Locate the cell with the specified text and output its (X, Y) center coordinate. 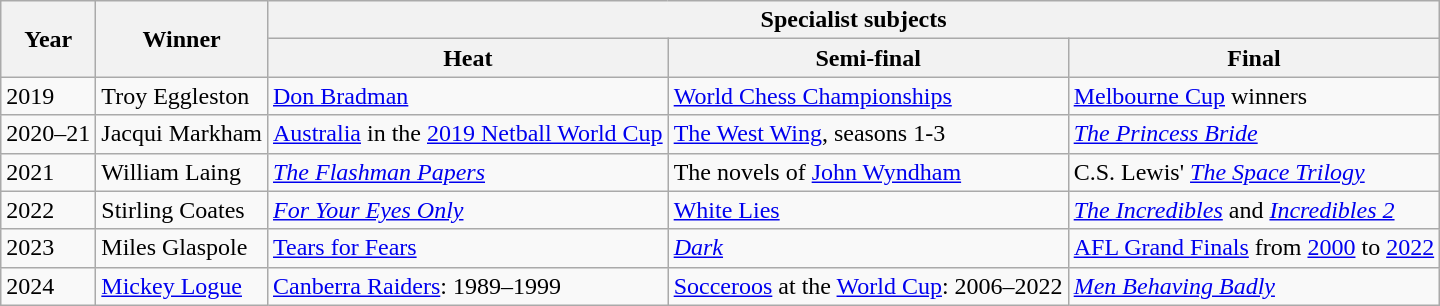
White Lies (868, 210)
William Laing (182, 172)
Tears for Fears (468, 248)
For Your Eyes Only (468, 210)
The Incredibles and Incredibles 2 (1254, 210)
Heat (468, 58)
Socceroos at the World Cup: 2006–2022 (868, 286)
Semi-final (868, 58)
Winner (182, 39)
AFL Grand Finals from 2000 to 2022 (1254, 248)
2020–21 (48, 134)
2023 (48, 248)
2019 (48, 96)
Melbourne Cup winners (1254, 96)
2024 (48, 286)
2021 (48, 172)
Jacqui Markham (182, 134)
The Flashman Papers (468, 172)
2022 (48, 210)
Miles Glaspole (182, 248)
The Princess Bride (1254, 134)
Australia in the 2019 Netball World Cup (468, 134)
Mickey Logue (182, 286)
Specialist subjects (853, 20)
Don Bradman (468, 96)
Year (48, 39)
Troy Eggleston (182, 96)
C.S. Lewis' The Space Trilogy (1254, 172)
The West Wing, seasons 1-3 (868, 134)
Canberra Raiders: 1989–1999 (468, 286)
Dark (868, 248)
The novels of John Wyndham (868, 172)
Men Behaving Badly (1254, 286)
Stirling Coates (182, 210)
World Chess Championships (868, 96)
Final (1254, 58)
